Determine the (x, y) coordinate at the center of the cell enclosing the given text.  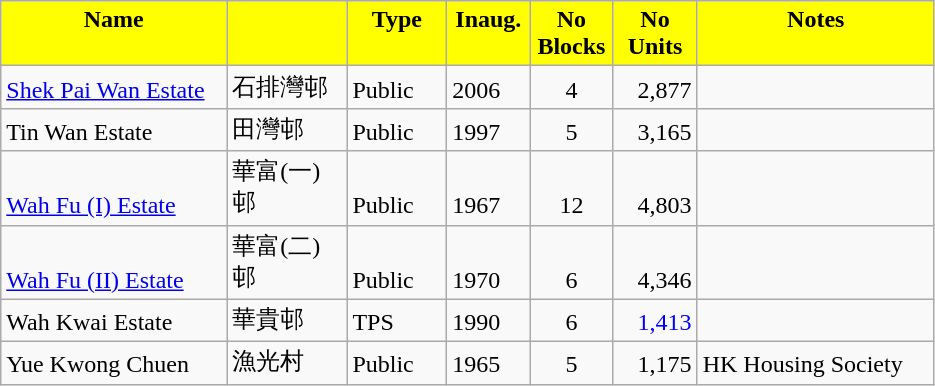
Shek Pai Wan Estate (114, 88)
1967 (488, 188)
Inaug. (488, 34)
4,346 (655, 262)
Type (397, 34)
1970 (488, 262)
1997 (488, 130)
田灣邨 (287, 130)
1,413 (655, 320)
12 (572, 188)
華富(一)邨 (287, 188)
2,877 (655, 88)
Name (114, 34)
TPS (397, 320)
4,803 (655, 188)
Notes (816, 34)
HK Housing Society (816, 364)
No Units (655, 34)
Wah Kwai Estate (114, 320)
Yue Kwong Chuen (114, 364)
漁光村 (287, 364)
1990 (488, 320)
華富(二)邨 (287, 262)
Tin Wan Estate (114, 130)
3,165 (655, 130)
2006 (488, 88)
石排灣邨 (287, 88)
4 (572, 88)
華貴邨 (287, 320)
1,175 (655, 364)
1965 (488, 364)
No Blocks (572, 34)
Wah Fu (II) Estate (114, 262)
Wah Fu (I) Estate (114, 188)
